Extract the [X, Y] coordinate from the center of the cell holding the provided text.  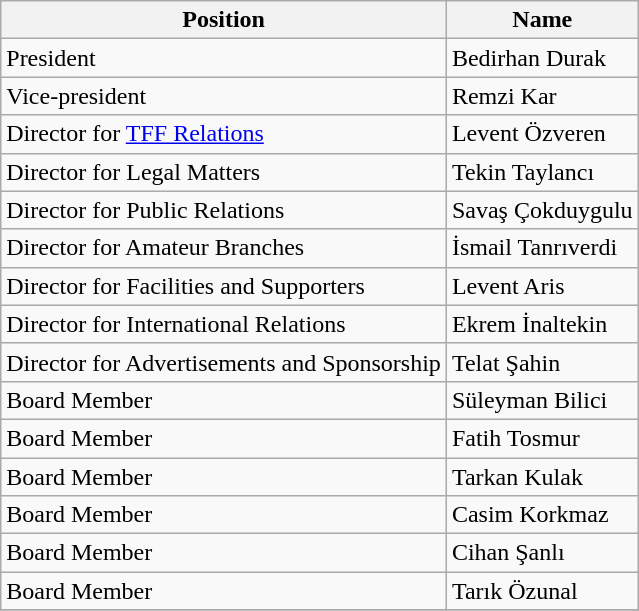
Cihan Şanlı [542, 553]
Director for Facilities and Supporters [224, 286]
Director for Legal Matters [224, 172]
Ekrem İnaltekin [542, 324]
Levent Özveren [542, 134]
Casim Korkmaz [542, 515]
Director for Amateur Branches [224, 248]
Fatih Tosmur [542, 438]
Remzi Kar [542, 96]
Telat Şahin [542, 362]
Name [542, 20]
İsmail Tanrıverdi [542, 248]
Tarık Özunal [542, 591]
Savaş Çokduygulu [542, 210]
Director for TFF Relations [224, 134]
Vice-president [224, 96]
President [224, 58]
Position [224, 20]
Director for International Relations [224, 324]
Bedirhan Durak [542, 58]
Tarkan Kulak [542, 477]
Director for Public Relations [224, 210]
Süleyman Bilici [542, 400]
Tekin Taylancı [542, 172]
Levent Aris [542, 286]
Director for Advertisements and Sponsorship [224, 362]
